From the cell containing the given text, extract its center point as (x, y) coordinate. 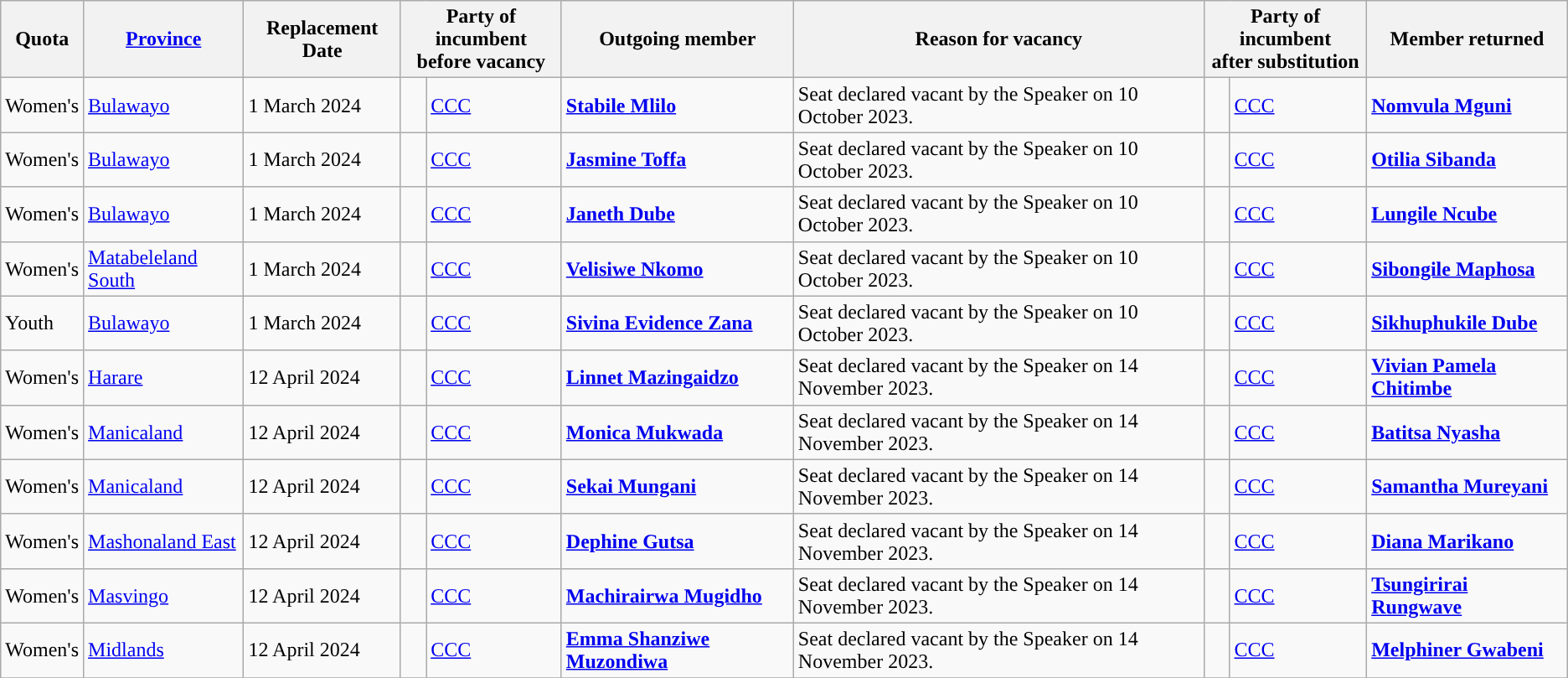
Velisiwe Nkomo (677, 268)
Linnet Mazingaidzo (677, 377)
Midlands (164, 650)
Jasmine Toffa (677, 159)
Province (164, 39)
Machirairwa Mugidho (677, 595)
Emma Shanziwe Muzondiwa (677, 650)
Lungile Ncube (1467, 215)
Nomvula Mguni (1467, 106)
Mashonaland East (164, 541)
Quota (42, 39)
Monica Mukwada (677, 432)
Vivian Pamela Chitimbe (1467, 377)
Sivina Evidence Zana (677, 323)
Youth (42, 323)
Otilia Sibanda (1467, 159)
Party of incumbentafter substitution (1285, 39)
Member returned (1467, 39)
Sekai Mungani (677, 486)
Replacement Date (322, 39)
Batitsa Nyasha (1467, 432)
Tsungirirai Rungwave (1467, 595)
Samantha Mureyani (1467, 486)
Sikhuphukile Dube (1467, 323)
Stabile Mlilo (677, 106)
Masvingo (164, 595)
Matabeleland South (164, 268)
Dephine Gutsa (677, 541)
Party of incumbentbefore vacancy (481, 39)
Outgoing member (677, 39)
Sibongile Maphosa (1467, 268)
Janeth Dube (677, 215)
Reason for vacancy (998, 39)
Harare (164, 377)
Melphiner Gwabeni (1467, 650)
Diana Marikano (1467, 541)
